Scan for the cell matching the given text and deliver its [X, Y] coordinate at center. 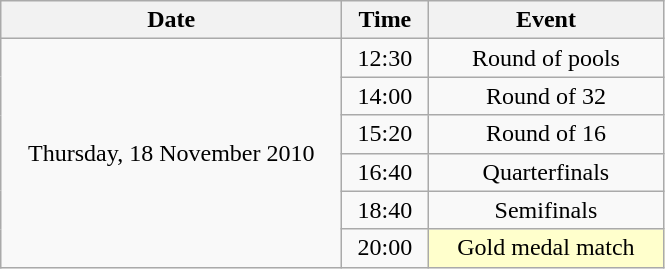
Round of 16 [546, 134]
Gold medal match [546, 248]
15:20 [385, 134]
14:00 [385, 96]
20:00 [385, 248]
Date [172, 20]
Thursday, 18 November 2010 [172, 153]
Semifinals [546, 210]
12:30 [385, 58]
Quarterfinals [546, 172]
16:40 [385, 172]
18:40 [385, 210]
Time [385, 20]
Round of 32 [546, 96]
Event [546, 20]
Round of pools [546, 58]
